Find where the given text appears and provide that cell's center as (X, Y) coordinate. 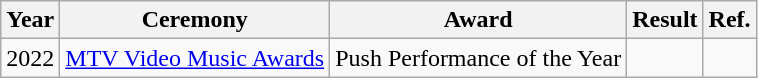
Push Performance of the Year (478, 58)
Year (30, 20)
2022 (30, 58)
MTV Video Music Awards (195, 58)
Ceremony (195, 20)
Award (478, 20)
Result (665, 20)
Ref. (730, 20)
